Find where the given text appears and provide that cell's center as [x, y] coordinate. 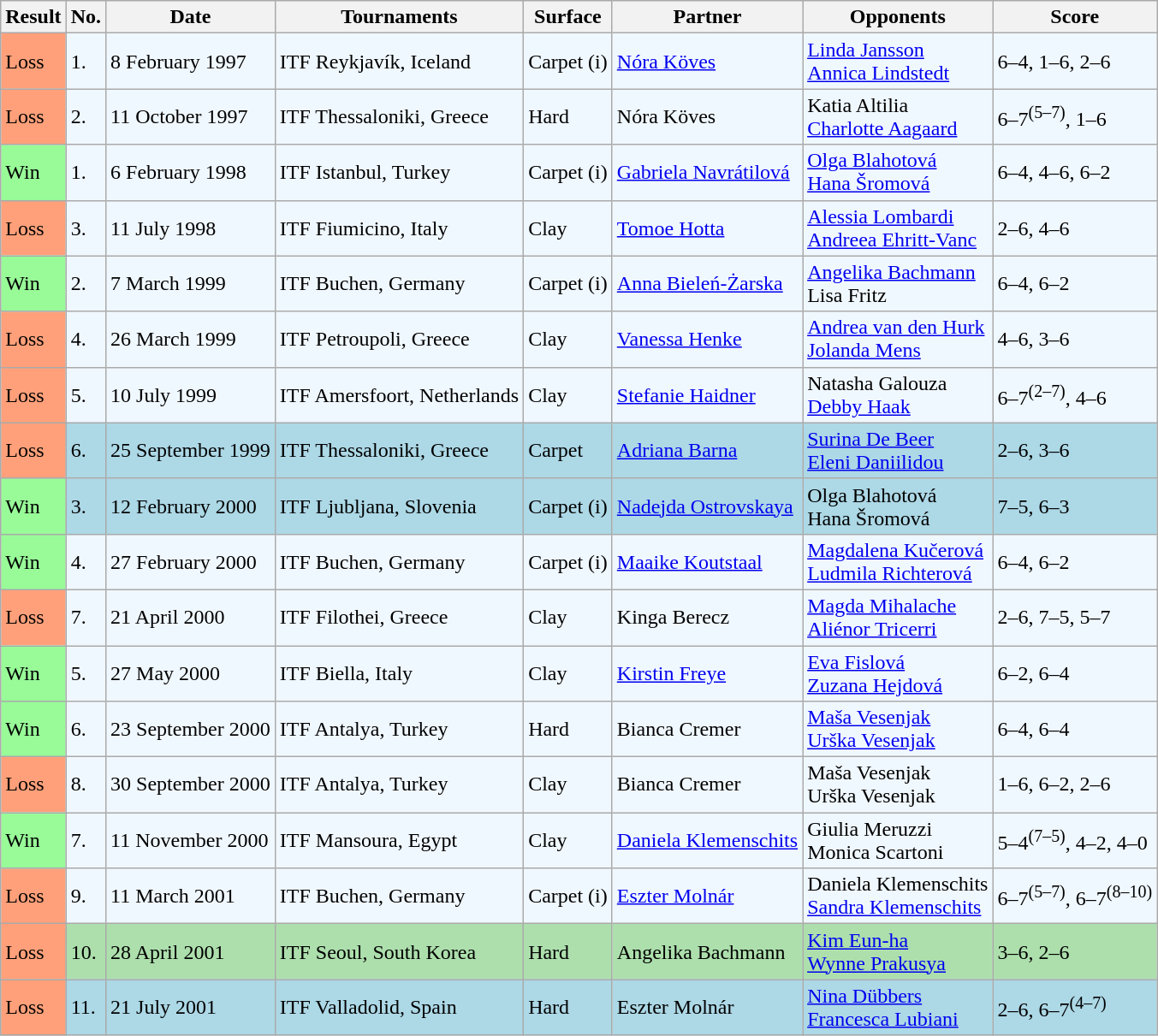
7–5, 6–3 [1075, 506]
6–4, 6–4 [1075, 729]
2–6, 4–6 [1075, 228]
Alessia Lombardi Andreea Ehritt-Vanc [898, 228]
Andrea van den Hurk Jolanda Mens [898, 339]
ITF Fiumicino, Italy [399, 228]
25 September 1999 [191, 450]
Giulia Meruzzi Monica Scartoni [898, 840]
ITF Biella, Italy [399, 672]
8. [86, 785]
Eva Fislová Zuzana Hejdová [898, 672]
Angelika Bachmann Lisa Fritz [898, 284]
Tournaments [399, 17]
Nina Dübbers Francesca Lubiani [898, 1008]
6–2, 6–4 [1075, 672]
ITF Ljubljana, Slovenia [399, 506]
Tomoe Hotta [707, 228]
ITF Amersfoort, Netherlands [399, 395]
6–7(5–7), 1–6 [1075, 116]
ITF Petroupoli, Greece [399, 339]
8 February 1997 [191, 62]
6 February 1998 [191, 173]
No. [86, 17]
6–4, 4–6, 6–2 [1075, 173]
ITF Mansoura, Egypt [399, 840]
Magdalena Kučerová Ludmila Richterová [898, 561]
26 March 1999 [191, 339]
Partner [707, 17]
Surface [568, 17]
Natasha Galouza Debby Haak [898, 395]
ITF Istanbul, Turkey [399, 173]
10 July 1999 [191, 395]
Daniela Klemenschits [707, 840]
Opponents [898, 17]
Result [33, 17]
Katia Altilia Charlotte Aagaard [898, 116]
27 February 2000 [191, 561]
27 May 2000 [191, 672]
7 March 1999 [191, 284]
Surina De Beer Eleni Daniilidou [898, 450]
2–6, 6–7(4–7) [1075, 1008]
Maaike Koutstaal [707, 561]
Angelika Bachmann [707, 951]
6–7(2–7), 4–6 [1075, 395]
ITF Filothei, Greece [399, 618]
11. [86, 1008]
Nadejda Ostrovskaya [707, 506]
1–6, 6–2, 2–6 [1075, 785]
3–6, 2–6 [1075, 951]
ITF Valladolid, Spain [399, 1008]
6–7(5–7), 6–7(8–10) [1075, 897]
23 September 2000 [191, 729]
Kim Eun-ha Wynne Prakusya [898, 951]
Date [191, 17]
11 July 1998 [191, 228]
28 April 2001 [191, 951]
Kirstin Freye [707, 672]
9. [86, 897]
Kinga Berecz [707, 618]
12 February 2000 [191, 506]
21 July 2001 [191, 1008]
2–6, 7–5, 5–7 [1075, 618]
Gabriela Navrátilová [707, 173]
10. [86, 951]
Daniela Klemenschits Sandra Klemenschits [898, 897]
Adriana Barna [707, 450]
2–6, 3–6 [1075, 450]
21 April 2000 [191, 618]
Score [1075, 17]
Anna Bieleń-Żarska [707, 284]
5–4(7–5), 4–2, 4–0 [1075, 840]
Linda Jansson Annica Lindstedt [898, 62]
Stefanie Haidner [707, 395]
11 March 2001 [191, 897]
4–6, 3–6 [1075, 339]
30 September 2000 [191, 785]
ITF Reykjavík, Iceland [399, 62]
6–4, 1–6, 2–6 [1075, 62]
Carpet [568, 450]
11 October 1997 [191, 116]
11 November 2000 [191, 840]
Magda Mihalache Aliénor Tricerri [898, 618]
Vanessa Henke [707, 339]
ITF Seoul, South Korea [399, 951]
